Return (x, y) of the center of cell containing provided text 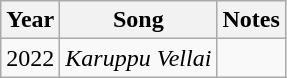
Song (138, 20)
Year (30, 20)
Karuppu Vellai (138, 58)
2022 (30, 58)
Notes (251, 20)
